For the text-containing cell, return its midpoint in [x, y] coordinate format. 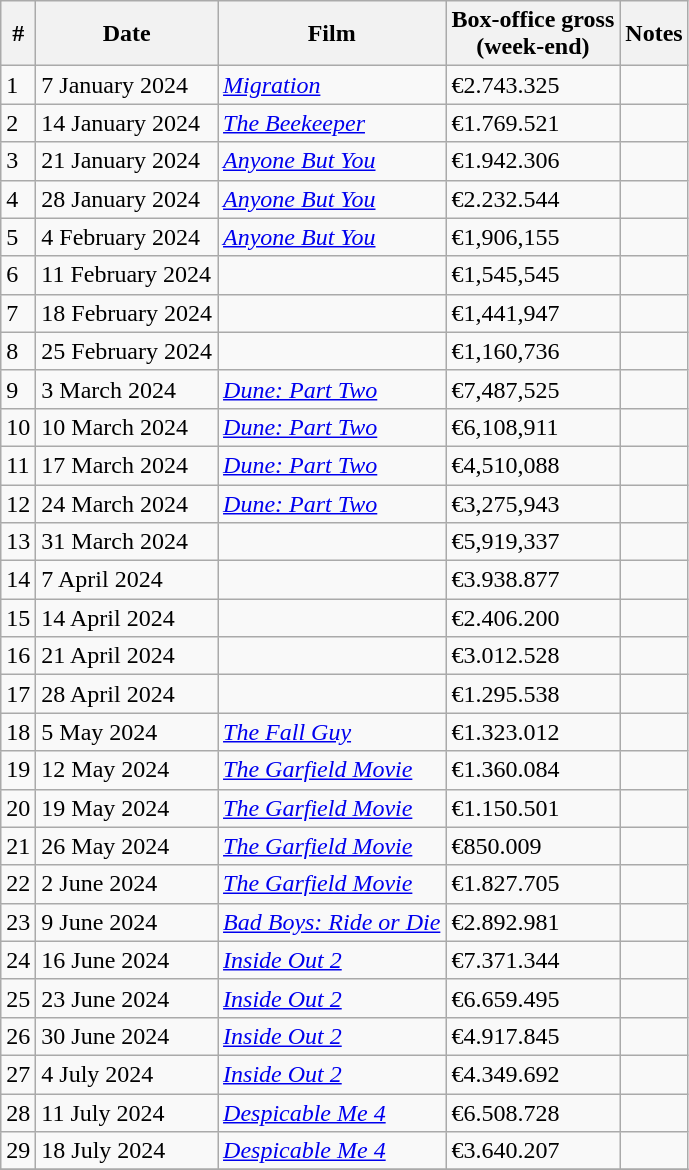
€7,487,525 [533, 389]
The Beekeeper [332, 123]
€3.938.877 [533, 580]
28 January 2024 [127, 199]
11 July 2024 [127, 1113]
31 March 2024 [127, 542]
€1,441,947 [533, 313]
7 [18, 313]
18 February 2024 [127, 313]
Box-office gross(week-end) [533, 34]
12 [18, 503]
1 [18, 85]
14 [18, 580]
13 [18, 542]
24 March 2024 [127, 503]
€3.012.528 [533, 656]
€6,108,911 [533, 427]
The Fall Guy [332, 732]
€1,906,155 [533, 237]
21 April 2024 [127, 656]
Bad Boys: Ride or Die [332, 922]
€1.942.306 [533, 161]
22 [18, 884]
19 [18, 770]
5 May 2024 [127, 732]
3 [18, 161]
10 March 2024 [127, 427]
€1.827.705 [533, 884]
€4.349.692 [533, 1074]
€7.371.344 [533, 960]
€1.769.521 [533, 123]
7 April 2024 [127, 580]
€1.360.084 [533, 770]
€1,545,545 [533, 275]
30 June 2024 [127, 1036]
€2.406.200 [533, 618]
7 January 2024 [127, 85]
25 [18, 998]
€6.508.728 [533, 1113]
17 March 2024 [127, 465]
16 [18, 656]
2 [18, 123]
29 [18, 1151]
4 July 2024 [127, 1074]
6 [18, 275]
Date [127, 34]
€1.323.012 [533, 732]
Migration [332, 85]
€2.232.544 [533, 199]
# [18, 34]
2 June 2024 [127, 884]
8 [18, 351]
€5,919,337 [533, 542]
15 [18, 618]
26 May 2024 [127, 846]
28 April 2024 [127, 694]
€1.295.538 [533, 694]
24 [18, 960]
€3.640.207 [533, 1151]
3 March 2024 [127, 389]
25 February 2024 [127, 351]
11 [18, 465]
10 [18, 427]
21 January 2024 [127, 161]
18 [18, 732]
14 April 2024 [127, 618]
€4,510,088 [533, 465]
4 February 2024 [127, 237]
27 [18, 1074]
14 January 2024 [127, 123]
19 May 2024 [127, 808]
Notes [654, 34]
€2.743.325 [533, 85]
12 May 2024 [127, 770]
€6.659.495 [533, 998]
20 [18, 808]
11 February 2024 [127, 275]
€850.009 [533, 846]
5 [18, 237]
Film [332, 34]
€1.150.501 [533, 808]
€1,160,736 [533, 351]
28 [18, 1113]
9 June 2024 [127, 922]
€4.917.845 [533, 1036]
4 [18, 199]
17 [18, 694]
21 [18, 846]
16 June 2024 [127, 960]
€3,275,943 [533, 503]
€2.892.981 [533, 922]
9 [18, 389]
23 June 2024 [127, 998]
26 [18, 1036]
23 [18, 922]
18 July 2024 [127, 1151]
